Pinpoint the cell where the given text exists, returning its (X, Y) midpoint coordinate. 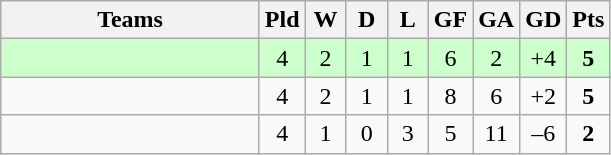
GD (544, 20)
0 (366, 134)
L (408, 20)
Pld (282, 20)
Teams (130, 20)
–6 (544, 134)
GF (450, 20)
Pts (588, 20)
GA (496, 20)
+4 (544, 58)
W (326, 20)
+2 (544, 96)
8 (450, 96)
3 (408, 134)
11 (496, 134)
D (366, 20)
